Extract the [X, Y] coordinate from the center of the cell holding the provided text.  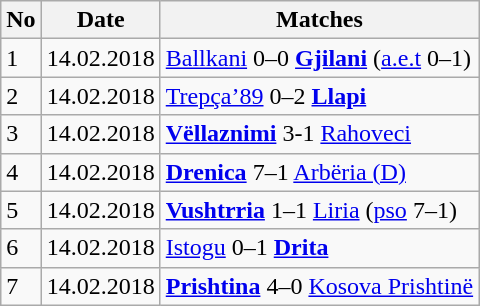
1 [21, 58]
Drenica 7–1 Arbëria (D) [319, 172]
Ballkani 0–0 Gjilani (a.e.t 0–1) [319, 58]
5 [21, 210]
Prishtina 4–0 Kosova Prishtinë [319, 286]
Istogu 0–1 Drita [319, 248]
Date [100, 20]
Vushtrria 1–1 Liria (pso 7–1) [319, 210]
3 [21, 134]
2 [21, 96]
Trepça’89 0–2 Llapi [319, 96]
Vëllaznimi 3-1 Rahoveci [319, 134]
6 [21, 248]
7 [21, 286]
4 [21, 172]
Matches [319, 20]
No [21, 20]
